Search for the cell housing the specified text and yield its (X, Y) center coordinate. 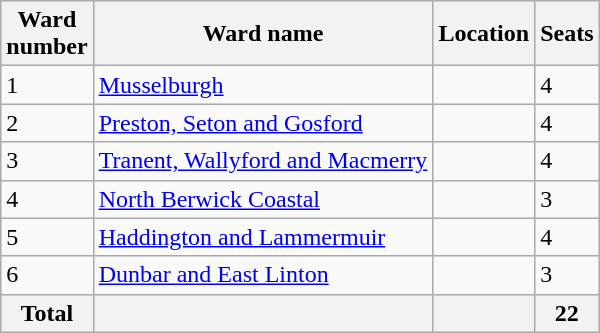
Seats (567, 34)
Haddington and Lammermuir (263, 237)
5 (47, 237)
Wardnumber (47, 34)
Preston, Seton and Gosford (263, 123)
Location (484, 34)
2 (47, 123)
North Berwick Coastal (263, 199)
Tranent, Wallyford and Macmerry (263, 161)
22 (567, 313)
Dunbar and East Linton (263, 275)
Ward name (263, 34)
Total (47, 313)
1 (47, 85)
6 (47, 275)
Musselburgh (263, 85)
